Output the [x, y] coordinate of the center of the cell containing the given text.  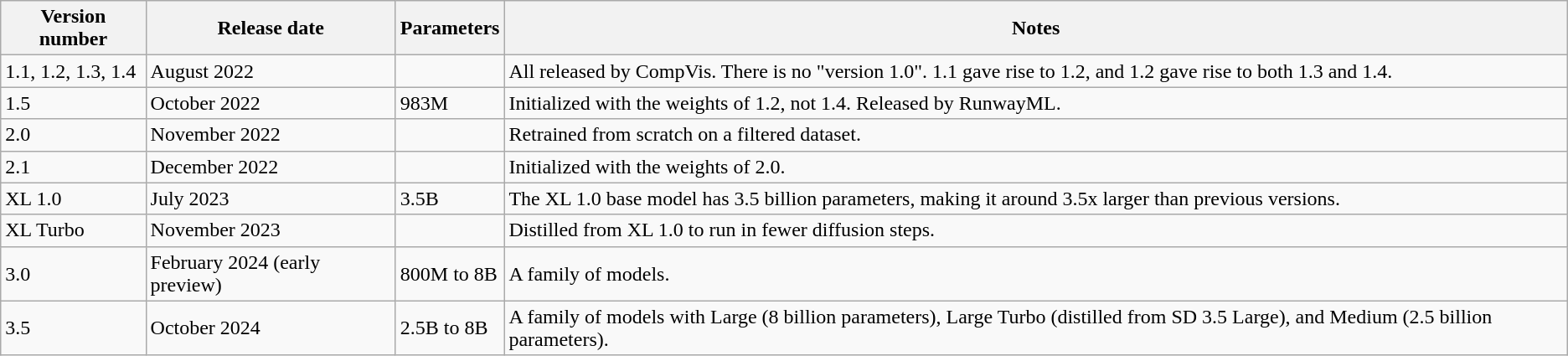
1.5 [74, 103]
3.0 [74, 273]
XL 1.0 [74, 199]
1.1, 1.2, 1.3, 1.4 [74, 71]
2.1 [74, 167]
Release date [271, 28]
2.0 [74, 135]
Version number [74, 28]
983M [450, 103]
July 2023 [271, 199]
800M to 8B [450, 273]
All released by CompVis. There is no "version 1.0". 1.1 gave rise to 1.2, and 1.2 gave rise to both 1.3 and 1.4. [1035, 71]
November 2022 [271, 135]
Retrained from scratch on a filtered dataset. [1035, 135]
A family of models. [1035, 273]
August 2022 [271, 71]
Notes [1035, 28]
February 2024 (early preview) [271, 273]
A family of models with Large (8 billion parameters), Large Turbo (distilled from SD 3.5 Large), and Medium (2.5 billion parameters). [1035, 328]
October 2022 [271, 103]
Distilled from XL 1.0 to run in fewer diffusion steps. [1035, 230]
October 2024 [271, 328]
December 2022 [271, 167]
3.5 [74, 328]
Parameters [450, 28]
Initialized with the weights of 1.2, not 1.4. Released by RunwayML. [1035, 103]
Initialized with the weights of 2.0. [1035, 167]
2.5B to 8B [450, 328]
November 2023 [271, 230]
The XL 1.0 base model has 3.5 billion parameters, making it around 3.5x larger than previous versions. [1035, 199]
3.5B [450, 199]
XL Turbo [74, 230]
